Pinpoint the cell where the given text exists, returning its (X, Y) midpoint coordinate. 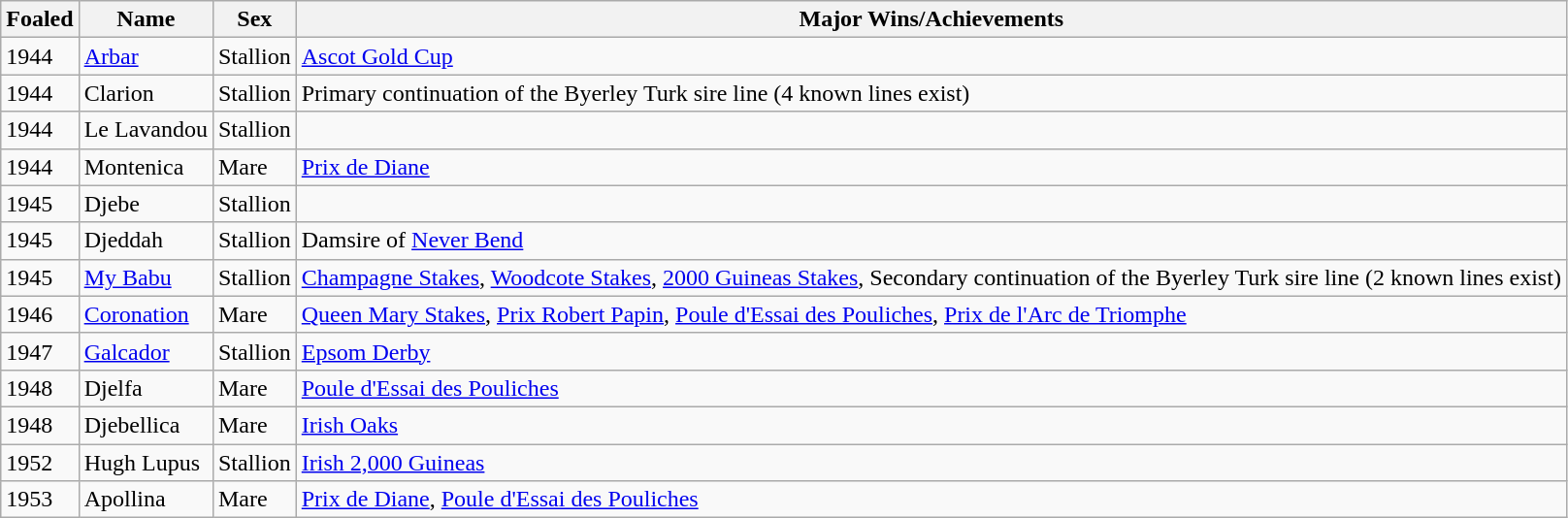
1947 (40, 351)
Poule d'Essai des Pouliches (931, 388)
My Babu (146, 277)
Djebellica (146, 425)
Prix de Diane, Poule d'Essai des Pouliches (931, 500)
Primary continuation of the Byerley Turk sire line (4 known lines exist) (931, 93)
Montenica (146, 167)
Champagne Stakes, Woodcote Stakes, 2000 Guineas Stakes, Secondary continuation of the Byerley Turk sire line (2 known lines exist) (931, 277)
Djebe (146, 204)
Foaled (40, 19)
Galcador (146, 351)
1946 (40, 314)
Prix de Diane (931, 167)
Irish Oaks (931, 425)
1953 (40, 500)
Damsire of Never Bend (931, 241)
Clarion (146, 93)
Queen Mary Stakes, Prix Robert Papin, Poule d'Essai des Pouliches, Prix de l'Arc de Triomphe (931, 314)
Ascot Gold Cup (931, 56)
Major Wins/Achievements (931, 19)
Irish 2,000 Guineas (931, 463)
Sex (254, 19)
Djeddah (146, 241)
1952 (40, 463)
Coronation (146, 314)
Arbar (146, 56)
Name (146, 19)
Apollina (146, 500)
Le Lavandou (146, 130)
Epsom Derby (931, 351)
Djelfa (146, 388)
Hugh Lupus (146, 463)
